Locate the cell with the specified text and output its [X, Y] center coordinate. 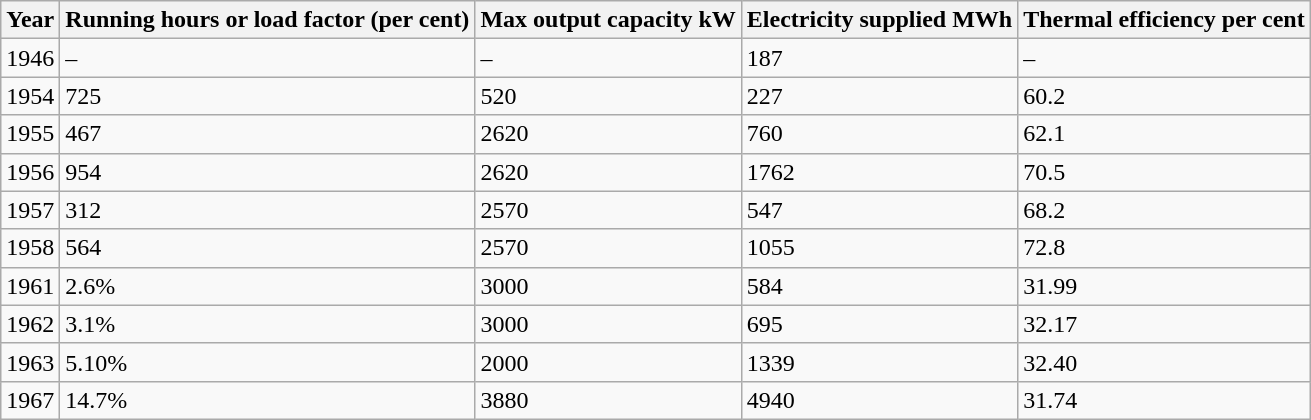
725 [268, 96]
14.7% [268, 400]
1961 [30, 286]
Running hours or load factor (per cent) [268, 20]
1339 [879, 362]
467 [268, 134]
32.40 [1164, 362]
5.10% [268, 362]
31.74 [1164, 400]
564 [268, 248]
584 [879, 286]
547 [879, 210]
1055 [879, 248]
760 [879, 134]
1957 [30, 210]
187 [879, 58]
32.17 [1164, 324]
227 [879, 96]
954 [268, 172]
312 [268, 210]
1963 [30, 362]
1956 [30, 172]
1955 [30, 134]
72.8 [1164, 248]
Electricity supplied MWh [879, 20]
Max output capacity kW [608, 20]
60.2 [1164, 96]
2000 [608, 362]
520 [608, 96]
3.1% [268, 324]
1958 [30, 248]
70.5 [1164, 172]
695 [879, 324]
3880 [608, 400]
1946 [30, 58]
1762 [879, 172]
4940 [879, 400]
62.1 [1164, 134]
1954 [30, 96]
2.6% [268, 286]
1967 [30, 400]
31.99 [1164, 286]
Thermal efficiency per cent [1164, 20]
1962 [30, 324]
68.2 [1164, 210]
Year [30, 20]
